Return [x, y] of the center of cell containing provided text 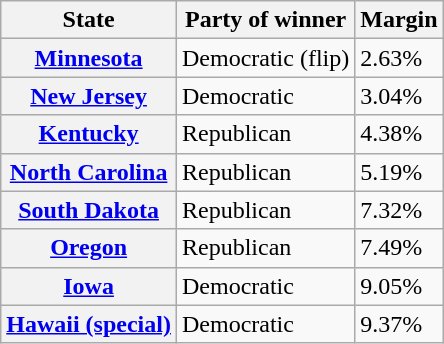
Minnesota [89, 58]
Kentucky [89, 134]
South Dakota [89, 210]
2.63% [399, 58]
9.37% [399, 324]
North Carolina [89, 172]
Margin [399, 20]
3.04% [399, 96]
4.38% [399, 134]
Hawaii (special) [89, 324]
Party of winner [265, 20]
5.19% [399, 172]
7.49% [399, 248]
State [89, 20]
New Jersey [89, 96]
Oregon [89, 248]
7.32% [399, 210]
9.05% [399, 286]
Democratic (flip) [265, 58]
Iowa [89, 286]
